Detect which cell encompasses the target text, then output its (x, y) center coordinate. 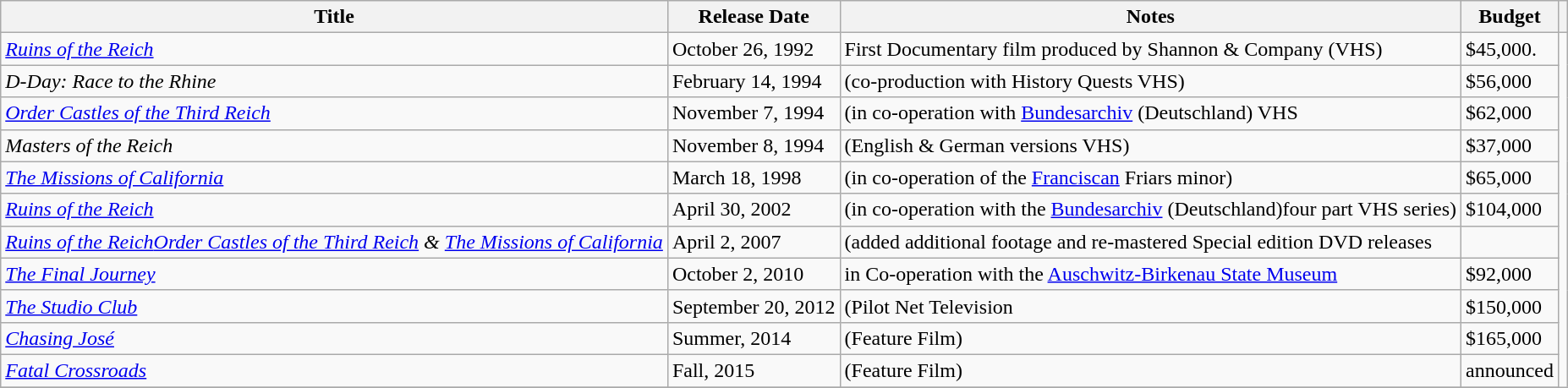
$45,000. (1510, 49)
(in co-operation with Bundesarchiv (Deutschland) VHS (1150, 113)
$65,000 (1510, 178)
First Documentary film produced by Shannon & Company (VHS) (1150, 49)
$37,000 (1510, 145)
(English & German versions VHS) (1150, 145)
announced (1510, 370)
Fall, 2015 (754, 370)
Chasing José (335, 338)
(in co-operation with the Bundesarchiv (Deutschland)four part VHS series) (1150, 210)
Title (335, 17)
$56,000 (1510, 81)
$104,000 (1510, 210)
February 14, 1994 (754, 81)
Summer, 2014 (754, 338)
(in co-operation of the Franciscan Friars minor) (1150, 178)
April 30, 2002 (754, 210)
October 2, 2010 (754, 274)
Notes (1150, 17)
Order Castles of the Third Reich (335, 113)
(co-production with History Quests VHS) (1150, 81)
The Missions of California (335, 178)
Ruins of the ReichOrder Castles of the Third Reich & The Missions of California (335, 242)
April 2, 2007 (754, 242)
Release Date (754, 17)
$92,000 (1510, 274)
Masters of the Reich (335, 145)
(Pilot Net Television (1150, 306)
$62,000 (1510, 113)
D-Day: Race to the Rhine (335, 81)
Fatal Crossroads (335, 370)
November 7, 1994 (754, 113)
Budget (1510, 17)
$165,000 (1510, 338)
The Studio Club (335, 306)
$150,000 (1510, 306)
October 26, 1992 (754, 49)
November 8, 1994 (754, 145)
The Final Journey (335, 274)
in Co-operation with the Auschwitz-Birkenau State Museum (1150, 274)
March 18, 1998 (754, 178)
(added additional footage and re-mastered Special edition DVD releases (1150, 242)
September 20, 2012 (754, 306)
